Search for the cell housing the specified text and yield its [X, Y] center coordinate. 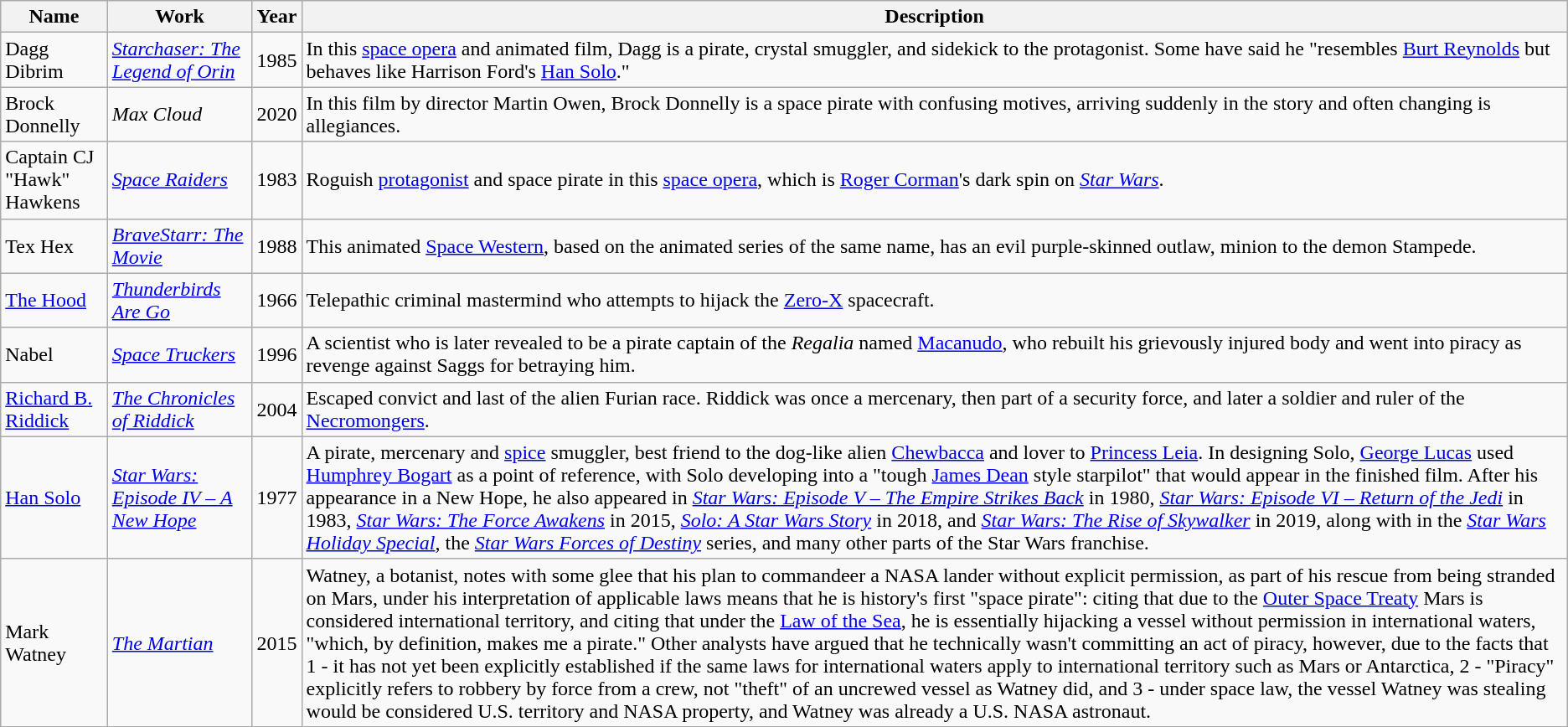
1983 [276, 180]
1988 [276, 246]
Richard B. Riddick [54, 409]
Description [935, 17]
Tex Hex [54, 246]
1985 [276, 60]
2004 [276, 409]
Thunderbirds Are Go [179, 300]
1966 [276, 300]
Mark Watney [54, 642]
1996 [276, 355]
Max Cloud [179, 114]
Space Truckers [179, 355]
Dagg Dibrim [54, 60]
2020 [276, 114]
The Martian [179, 642]
Captain CJ "Hawk" Hawkens [54, 180]
Name [54, 17]
The Hood [54, 300]
BraveStarr: The Movie [179, 246]
Brock Donnelly [54, 114]
Starchaser: The Legend of Orin [179, 60]
The Chronicles of Riddick [179, 409]
2015 [276, 642]
Space Raiders [179, 180]
Work [179, 17]
1977 [276, 498]
Star Wars: Episode IV – A New Hope [179, 498]
Roguish protagonist and space pirate in this space opera, which is Roger Corman's dark spin on Star Wars. [935, 180]
Han Solo [54, 498]
This animated Space Western, based on the animated series of the same name, has an evil purple-skinned outlaw, minion to the demon Stampede. [935, 246]
Telepathic criminal mastermind who attempts to hijack the Zero-X spacecraft. [935, 300]
Year [276, 17]
Nabel [54, 355]
